Determine the [x, y] coordinate at the center of the cell enclosing the given text.  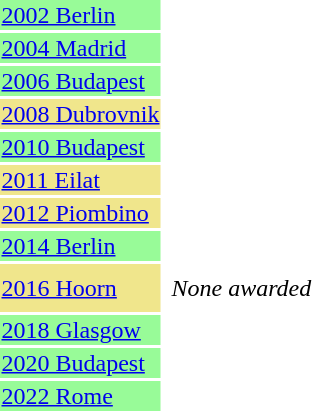
2008 Dubrovnik [80, 114]
2020 Budapest [80, 363]
2018 Glasgow [80, 330]
2010 Budapest [80, 147]
2016 Hoorn [80, 288]
2011 Eilat [80, 180]
2004 Madrid [80, 48]
2012 Piombino [80, 213]
2006 Budapest [80, 81]
2022 Rome [80, 396]
2014 Berlin [80, 246]
2002 Berlin [80, 15]
